Scan for the cell matching the given text and deliver its (x, y) coordinate at center. 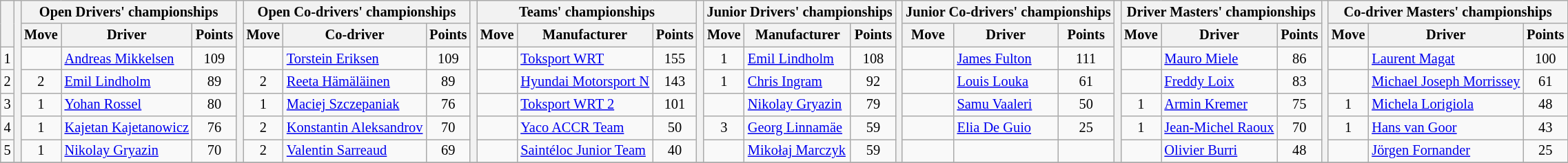
Co-driver Masters' championships (1447, 12)
92 (873, 81)
Konstantin Aleksandrov (354, 128)
Freddy Loix (1220, 81)
Teams' championships (587, 12)
86 (1299, 58)
Louis Louka (1006, 81)
Jörgen Fornander (1446, 151)
5 (8, 151)
Georg Linnamäe (797, 128)
Yohan Rossel (127, 105)
Samu Vaaleri (1006, 105)
40 (675, 151)
Toksport WRT 2 (584, 105)
Toksport WRT (584, 58)
Open Drivers' championships (128, 12)
Hans van Goor (1446, 128)
101 (675, 105)
Jean-Michel Raoux (1220, 128)
83 (1299, 81)
143 (675, 81)
Olivier Burri (1220, 151)
75 (1299, 105)
Mauro Miele (1220, 58)
Chris Ingram (797, 81)
111 (1086, 58)
4 (8, 128)
Michael Joseph Morrissey (1446, 81)
Maciej Szczepaniak (354, 105)
43 (1545, 128)
100 (1545, 58)
James Fulton (1006, 58)
Reeta Hämäläinen (354, 81)
79 (873, 105)
Valentin Sarreaud (354, 151)
Yaco ACCR Team (584, 128)
Open Co-drivers' championships (357, 12)
Junior Drivers' championships (800, 12)
Driver Masters' championships (1221, 12)
Junior Co-drivers' championships (1008, 12)
Mikołaj Marczyk (797, 151)
108 (873, 58)
69 (448, 151)
Andreas Mikkelsen (127, 58)
Armin Kremer (1220, 105)
Hyundai Motorsport N (584, 81)
Torstein Eriksen (354, 58)
Elia De Guio (1006, 128)
Co-driver (354, 35)
Laurent Magat (1446, 58)
Kajetan Kajetanowicz (127, 128)
Michela Lorigiola (1446, 105)
80 (214, 105)
155 (675, 58)
Saintéloc Junior Team (584, 151)
